Detect which cell encompasses the target text, then output its (x, y) center coordinate. 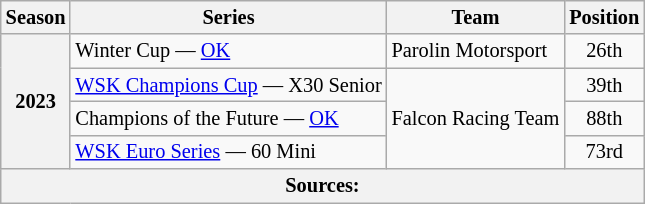
Champions of the Future — OK (228, 118)
Parolin Motorsport (476, 51)
73rd (604, 152)
WSK Champions Cup — X30 Senior (228, 85)
88th (604, 118)
Sources: (322, 186)
Team (476, 17)
26th (604, 51)
2023 (36, 102)
Series (228, 17)
39th (604, 85)
Season (36, 17)
Falcon Racing Team (476, 118)
Position (604, 17)
Winter Cup — OK (228, 51)
WSK Euro Series — 60 Mini (228, 152)
